Search for the cell housing the specified text and yield its (x, y) center coordinate. 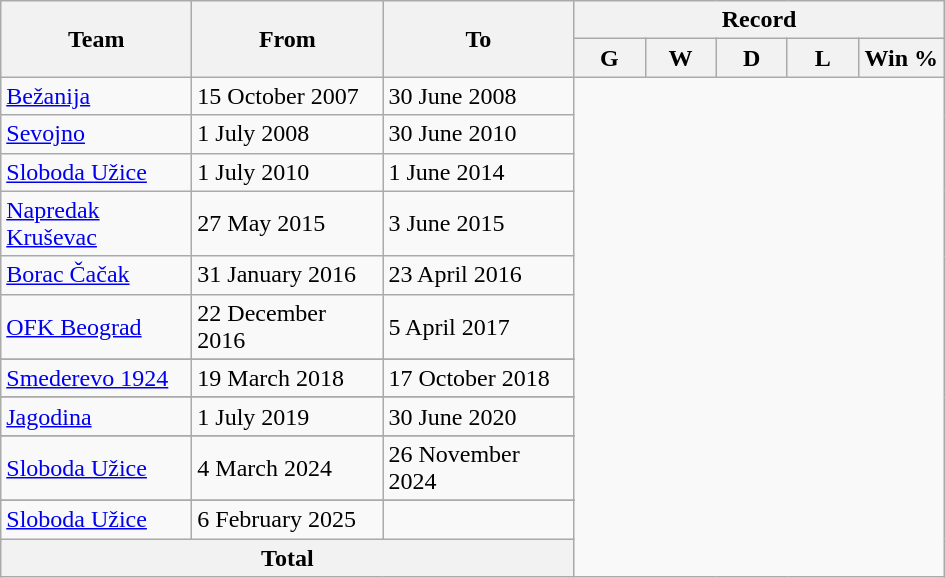
Borac Čačak (96, 275)
5 April 2017 (478, 326)
G (610, 58)
D (752, 58)
Total (288, 557)
6 February 2025 (288, 519)
1 July 2019 (288, 416)
W (680, 58)
30 June 2008 (478, 96)
To (478, 39)
15 October 2007 (288, 96)
Bežanija (96, 96)
From (288, 39)
1 July 2010 (288, 172)
3 June 2015 (478, 224)
22 December 2016 (288, 326)
30 June 2010 (478, 134)
Smederevo 1924 (96, 378)
Jagodina (96, 416)
17 October 2018 (478, 378)
1 June 2014 (478, 172)
30 June 2020 (478, 416)
Sevojno (96, 134)
23 April 2016 (478, 275)
Napredak Kruševac (96, 224)
Record (759, 20)
19 March 2018 (288, 378)
31 January 2016 (288, 275)
4 March 2024 (288, 468)
Team (96, 39)
26 November 2024 (478, 468)
1 July 2008 (288, 134)
L (822, 58)
Win % (901, 58)
27 May 2015 (288, 224)
OFK Beograd (96, 326)
